Determine the (x, y) coordinate at the center of the cell enclosing the given text.  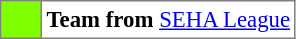
Team from SEHA League (168, 20)
